For the text-containing cell, return its midpoint in [x, y] coordinate format. 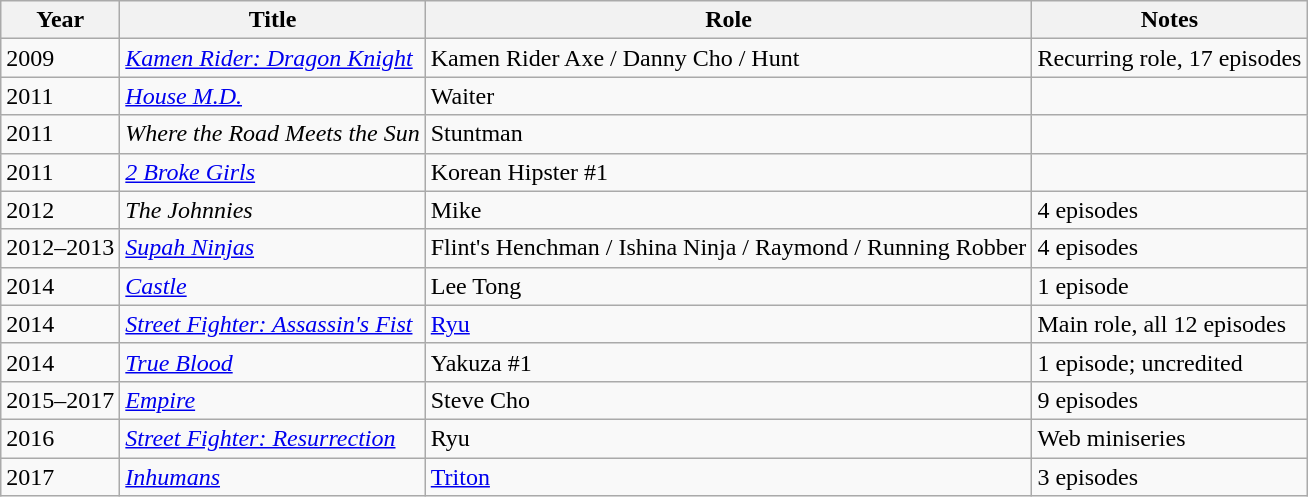
2016 [60, 438]
Street Fighter: Resurrection [272, 438]
Kamen Rider: Dragon Knight [272, 58]
Triton [728, 477]
1 episode; uncredited [1170, 362]
Title [272, 20]
2 Broke Girls [272, 172]
Flint's Henchman / Ishina Ninja / Raymond / Running Robber [728, 248]
Yakuza #1 [728, 362]
3 episodes [1170, 477]
House M.D. [272, 96]
Waiter [728, 96]
Lee Tong [728, 286]
1 episode [1170, 286]
2012–2013 [60, 248]
Main role, all 12 episodes [1170, 324]
Stuntman [728, 134]
Steve Cho [728, 400]
True Blood [272, 362]
Recurring role, 17 episodes [1170, 58]
2017 [60, 477]
Korean Hipster #1 [728, 172]
The Johnnies [272, 210]
Where the Road Meets the Sun [272, 134]
2015–2017 [60, 400]
Empire [272, 400]
2012 [60, 210]
Notes [1170, 20]
Year [60, 20]
Web miniseries [1170, 438]
Kamen Rider Axe / Danny Cho / Hunt [728, 58]
Inhumans [272, 477]
2009 [60, 58]
Supah Ninjas [272, 248]
Mike [728, 210]
Role [728, 20]
9 episodes [1170, 400]
Castle [272, 286]
Street Fighter: Assassin's Fist [272, 324]
